Search for the cell housing the specified text and yield its (x, y) center coordinate. 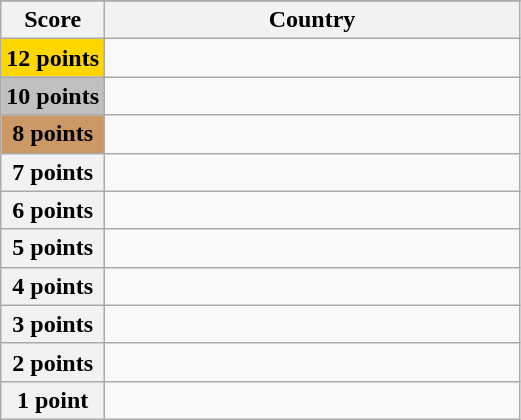
Country (312, 20)
1 point (53, 400)
4 points (53, 286)
Score (53, 20)
7 points (53, 172)
3 points (53, 324)
5 points (53, 248)
12 points (53, 58)
2 points (53, 362)
8 points (53, 134)
6 points (53, 210)
10 points (53, 96)
